From the cell containing the given text, extract its center point as (x, y) coordinate. 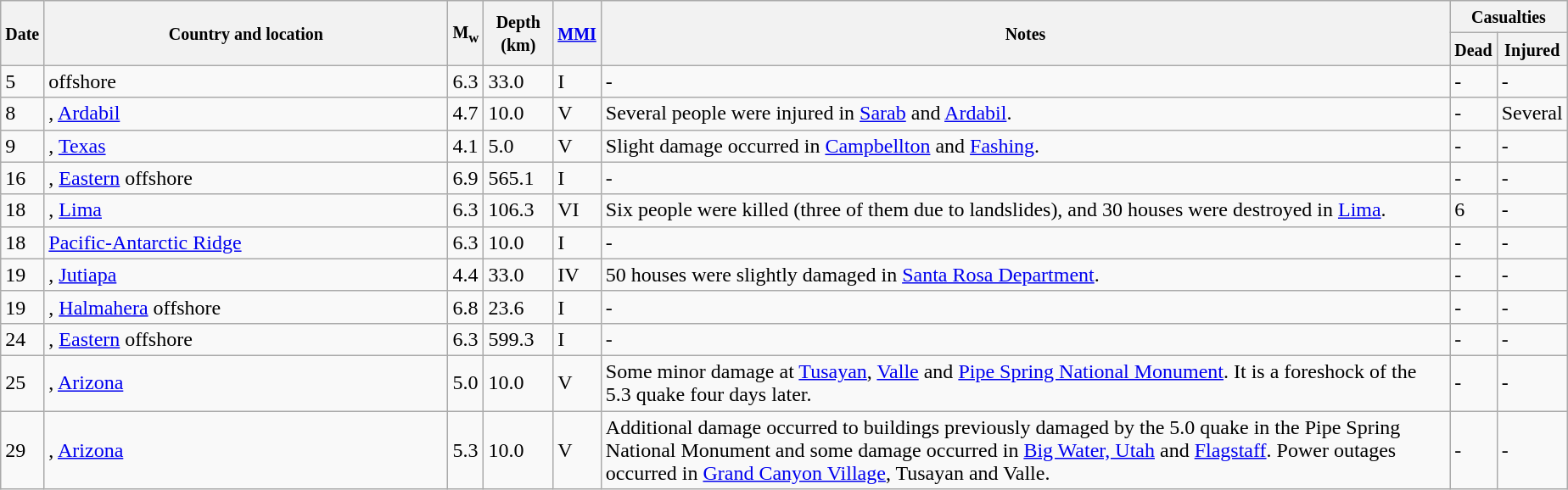
Six people were killed (three of them due to landslides), and 30 houses were destroyed in Lima. (1025, 210)
5 (22, 81)
Casualties (1509, 17)
Slight damage occurred in Campbellton and Fashing. (1025, 146)
, Lima (246, 210)
6.8 (466, 307)
599.3 (518, 339)
9 (22, 146)
Several people were injured in Sarab and Ardabil. (1025, 114)
MMI (577, 33)
, Ardabil (246, 114)
50 houses were slightly damaged in Santa Rosa Department. (1025, 275)
4.1 (466, 146)
29 (22, 449)
106.3 (518, 210)
4.4 (466, 275)
5.3 (466, 449)
, Texas (246, 146)
Dead (1474, 49)
6.9 (466, 178)
Injured (1532, 49)
Some minor damage at Tusayan, Valle and Pipe Spring National Monument. It is a foreshock of the 5.3 quake four days later. (1025, 383)
VI (577, 210)
16 (22, 178)
IV (577, 275)
6 (1474, 210)
Date (22, 33)
offshore (246, 81)
, Jutiapa (246, 275)
Pacific-Antarctic Ridge (246, 242)
Mw (466, 33)
4.7 (466, 114)
8 (22, 114)
565.1 (518, 178)
24 (22, 339)
Country and location (246, 33)
Notes (1025, 33)
23.6 (518, 307)
25 (22, 383)
Several (1532, 114)
, Halmahera offshore (246, 307)
Depth (km) (518, 33)
